Extract the [X, Y] coordinate from the center of the cell holding the provided text.  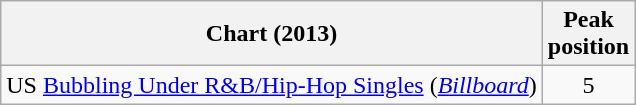
Chart (2013) [272, 34]
US Bubbling Under R&B/Hip-Hop Singles (Billboard) [272, 85]
Peakposition [588, 34]
5 [588, 85]
